Find where the given text appears and provide that cell's center as [X, Y] coordinate. 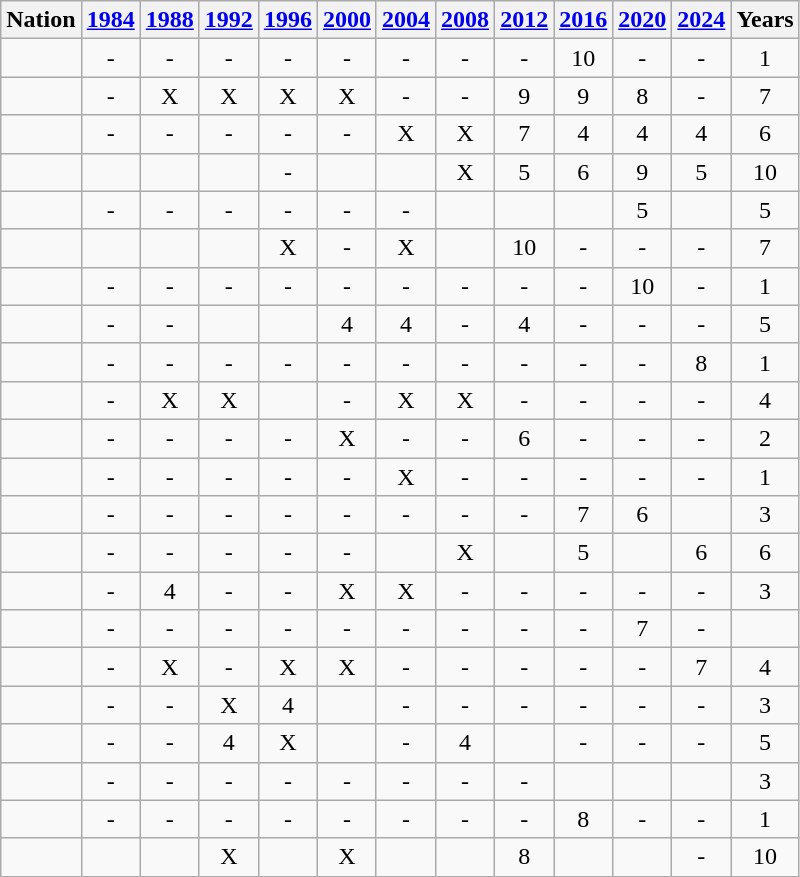
1996 [288, 20]
Nation [41, 20]
2000 [346, 20]
2020 [642, 20]
1984 [110, 20]
2024 [702, 20]
1992 [228, 20]
2 [765, 438]
1988 [170, 20]
2004 [406, 20]
Years [765, 20]
2012 [524, 20]
2008 [466, 20]
2016 [584, 20]
